Find where the given text appears and provide that cell's center as [X, Y] coordinate. 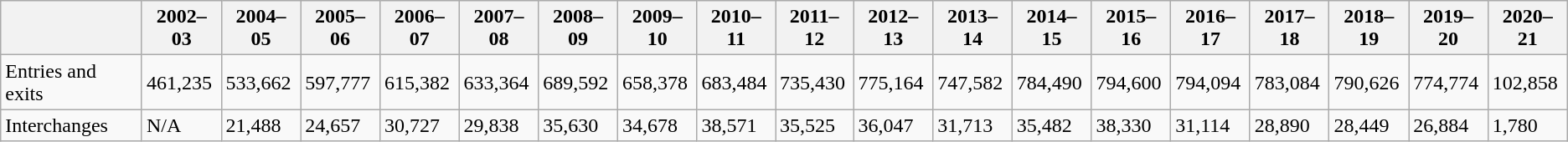
2010–11 [735, 28]
790,626 [1369, 82]
N/A [181, 125]
615,382 [419, 82]
34,678 [657, 125]
31,114 [1211, 125]
775,164 [893, 82]
29,838 [499, 125]
31,713 [973, 125]
794,094 [1211, 82]
461,235 [181, 82]
2019–20 [1449, 28]
2006–07 [419, 28]
2016–17 [1211, 28]
658,378 [657, 82]
735,430 [814, 82]
783,084 [1290, 82]
Interchanges [72, 125]
2002–03 [181, 28]
30,727 [419, 125]
35,630 [578, 125]
28,449 [1369, 125]
747,582 [973, 82]
2012–13 [893, 28]
35,525 [814, 125]
597,777 [340, 82]
26,884 [1449, 125]
35,482 [1052, 125]
2008–09 [578, 28]
38,330 [1131, 125]
2009–10 [657, 28]
28,890 [1290, 125]
2017–18 [1290, 28]
689,592 [578, 82]
784,490 [1052, 82]
2015–16 [1131, 28]
2007–08 [499, 28]
102,858 [1528, 82]
2011–12 [814, 28]
24,657 [340, 125]
21,488 [261, 125]
2013–14 [973, 28]
38,571 [735, 125]
2018–19 [1369, 28]
1,780 [1528, 125]
36,047 [893, 125]
2014–15 [1052, 28]
2020–21 [1528, 28]
2005–06 [340, 28]
683,484 [735, 82]
774,774 [1449, 82]
533,662 [261, 82]
633,364 [499, 82]
794,600 [1131, 82]
Entries and exits [72, 82]
2004–05 [261, 28]
